Determine the (x, y) coordinate at the center of the cell enclosing the given text.  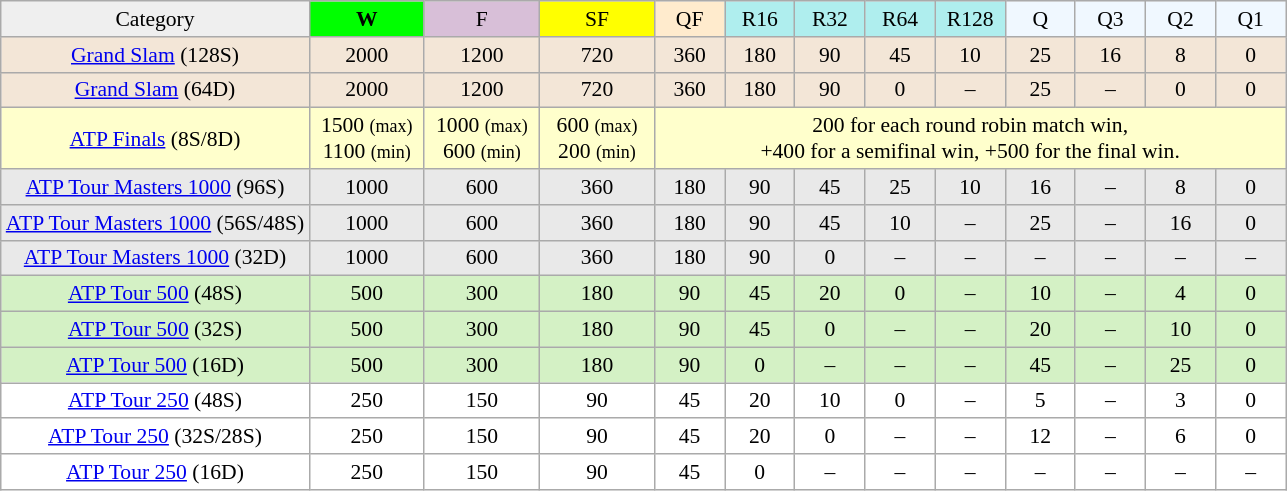
ATP Tour 250 (48S) (155, 401)
200 for each round robin match win, +400 for a semifinal win, +500 for the final win. (970, 138)
1500 (max) 1100 (min) (366, 138)
ATP Tour 500 (32S) (155, 330)
ATP Tour 500 (48S) (155, 294)
ATP Tour 500 (16D) (155, 365)
R32 (830, 19)
ATP Tour 250 (16D) (155, 472)
Category (155, 19)
ATP Tour Masters 1000 (32D) (155, 258)
ATP Tour Masters 1000 (96S) (155, 187)
5 (1040, 401)
4 (1180, 294)
Grand Slam (64D) (155, 90)
ATP Tour 250 (32S/28S) (155, 437)
3 (1180, 401)
Q (1040, 19)
R128 (970, 19)
Q2 (1180, 19)
SF (596, 19)
F (482, 19)
1000 (max) 600 (min) (482, 138)
12 (1040, 437)
R16 (760, 19)
ATP Finals (8S/8D) (155, 138)
6 (1180, 437)
Grand Slam (128S) (155, 55)
Q1 (1251, 19)
ATP Tour Masters 1000 (56S/48S) (155, 223)
Q3 (1110, 19)
W (366, 19)
600 (max) 200 (min) (596, 138)
R64 (900, 19)
QF (690, 19)
